Determine the (X, Y) coordinate at the center of the cell enclosing the given text.  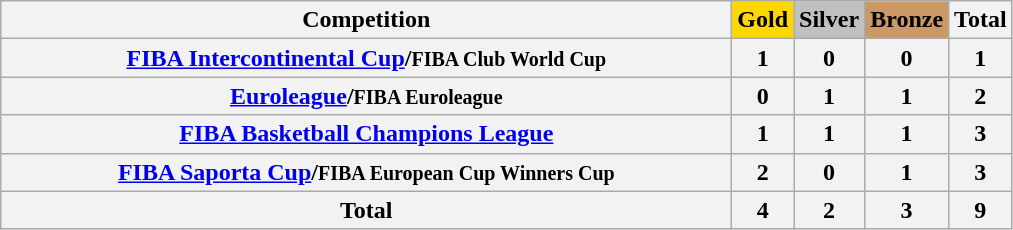
Silver (830, 20)
FIBA Basketball Champions League (366, 134)
Competition (366, 20)
Bronze (907, 20)
Gold (763, 20)
9 (981, 210)
Euroleague/FIBA Euroleague (366, 96)
FIBA Saporta Cup/FIBA European Cup Winners Cup (366, 172)
FIBA Intercontinental Cup/FIBA Club World Cup (366, 58)
4 (763, 210)
